Return the [x, y] coordinate for the center point of the cell that contains the specified text.  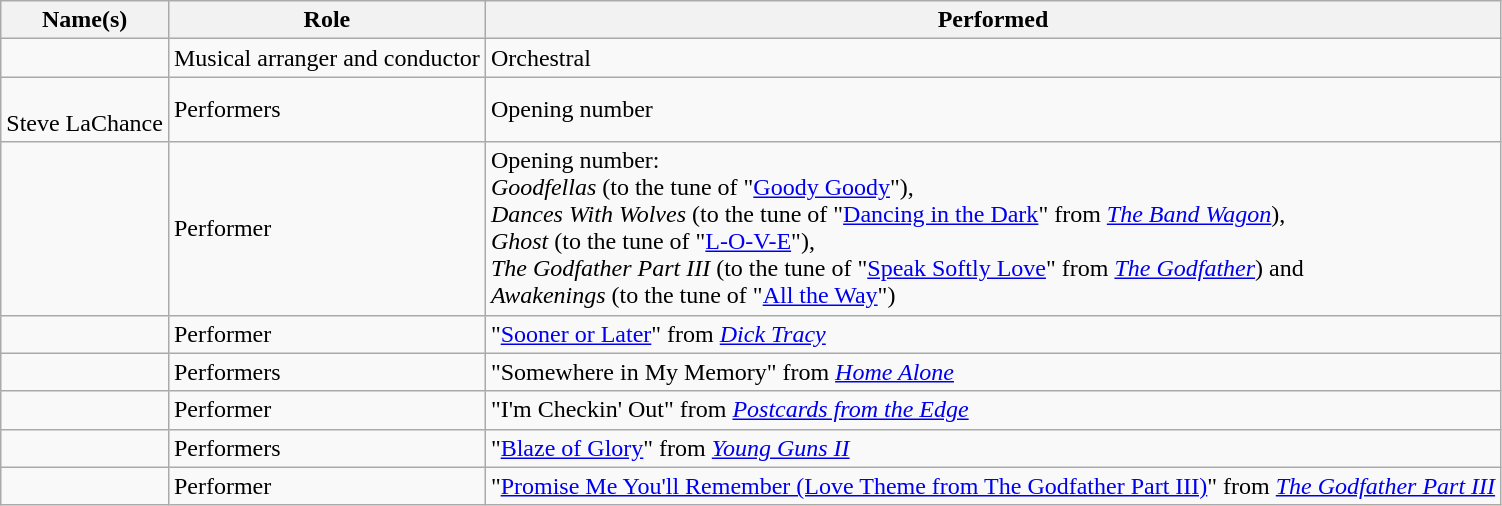
Opening number [992, 110]
Role [326, 20]
Orchestral [992, 58]
Musical arranger and conductor [326, 58]
"Promise Me You'll Remember (Love Theme from The Godfather Part III)" from The Godfather Part III [992, 486]
Performed [992, 20]
Name(s) [85, 20]
"Sooner or Later" from Dick Tracy [992, 334]
"Somewhere in My Memory" from Home Alone [992, 372]
"Blaze of Glory" from Young Guns II [992, 448]
"I'm Checkin' Out" from Postcards from the Edge [992, 410]
Steve LaChance [85, 110]
